Scan for the cell matching the given text and deliver its (X, Y) coordinate at center. 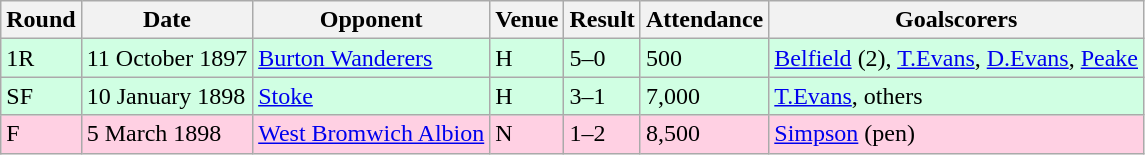
N (527, 134)
Attendance (704, 20)
F (41, 134)
Stoke (372, 96)
T.Evans, others (956, 96)
500 (704, 58)
7,000 (704, 96)
Opponent (372, 20)
Result (602, 20)
3–1 (602, 96)
Simpson (pen) (956, 134)
SF (41, 96)
Date (166, 20)
Goalscorers (956, 20)
10 January 1898 (166, 96)
West Bromwich Albion (372, 134)
5–0 (602, 58)
Belfield (2), T.Evans, D.Evans, Peake (956, 58)
8,500 (704, 134)
5 March 1898 (166, 134)
11 October 1897 (166, 58)
1R (41, 58)
1–2 (602, 134)
Round (41, 20)
Burton Wanderers (372, 58)
Venue (527, 20)
